Output the (X, Y) coordinate of the center of the cell containing the given text.  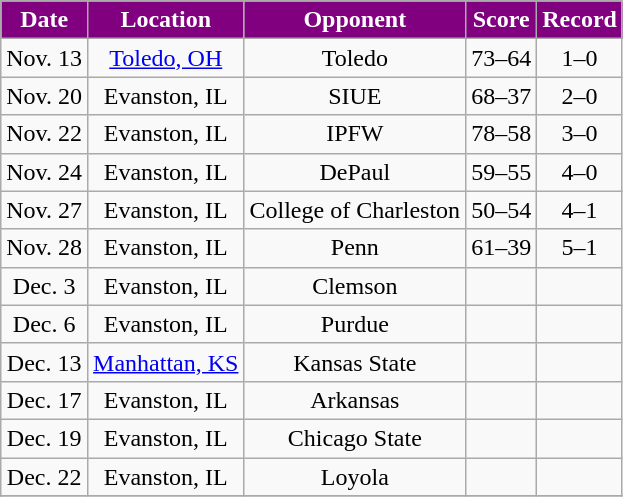
73–64 (502, 58)
5–1 (580, 248)
Penn (355, 248)
Nov. 27 (44, 210)
Toledo, OH (166, 58)
78–58 (502, 134)
Nov. 28 (44, 248)
DePaul (355, 172)
3–0 (580, 134)
Dec. 6 (44, 324)
Location (166, 20)
50–54 (502, 210)
Purdue (355, 324)
Dec. 19 (44, 438)
Score (502, 20)
Arkansas (355, 400)
Nov. 13 (44, 58)
Dec. 22 (44, 477)
Chicago State (355, 438)
Nov. 20 (44, 96)
Kansas State (355, 362)
Nov. 22 (44, 134)
Opponent (355, 20)
Nov. 24 (44, 172)
Clemson (355, 286)
Date (44, 20)
59–55 (502, 172)
SIUE (355, 96)
Manhattan, KS (166, 362)
Dec. 13 (44, 362)
Dec. 3 (44, 286)
College of Charleston (355, 210)
68–37 (502, 96)
Toledo (355, 58)
Record (580, 20)
IPFW (355, 134)
61–39 (502, 248)
4–0 (580, 172)
Loyola (355, 477)
1–0 (580, 58)
4–1 (580, 210)
2–0 (580, 96)
Dec. 17 (44, 400)
